Identify which cell holds the provided text, then report its (X, Y) central coordinate. 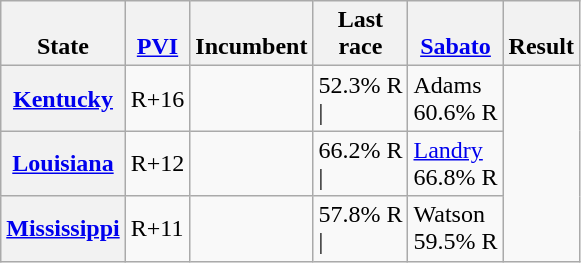
R+12 (158, 164)
Louisiana (63, 164)
State (63, 34)
R+11 (158, 228)
Mississippi (63, 228)
52.3% R| (360, 98)
Kentucky (63, 98)
Incumbent (252, 34)
Lastrace (360, 34)
Adams60.6% R (456, 98)
57.8% R| (360, 228)
R+16 (158, 98)
Sabato (456, 34)
PVI (158, 34)
Result (541, 34)
66.2% R| (360, 164)
Landry66.8% R (456, 164)
Watson59.5% R (456, 228)
